Scan for the cell matching the given text and deliver its [x, y] coordinate at center. 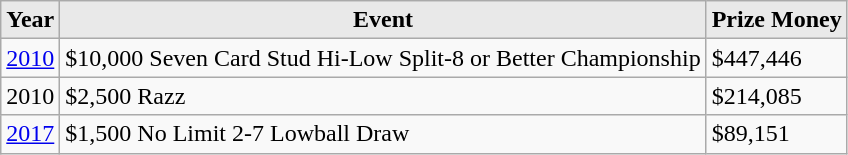
$214,085 [776, 96]
$10,000 Seven Card Stud Hi-Low Split-8 or Better Championship [383, 58]
$1,500 No Limit 2-7 Lowball Draw [383, 134]
Prize Money [776, 20]
Event [383, 20]
$447,446 [776, 58]
2017 [30, 134]
$2,500 Razz [383, 96]
$89,151 [776, 134]
Year [30, 20]
